Output the [X, Y] coordinate of the center of the cell containing the given text.  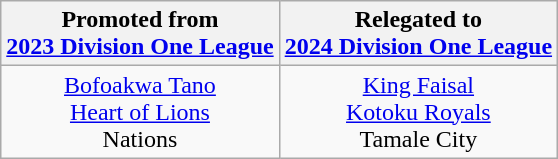
Relegated to2024 Division One League [418, 34]
King FaisalKotoku RoyalsTamale City [418, 112]
Promoted from2023 Division One League [140, 34]
Bofoakwa TanoHeart of LionsNations [140, 112]
